Capture the cell that displays the provided text and extract its [X, Y] central coordinate. 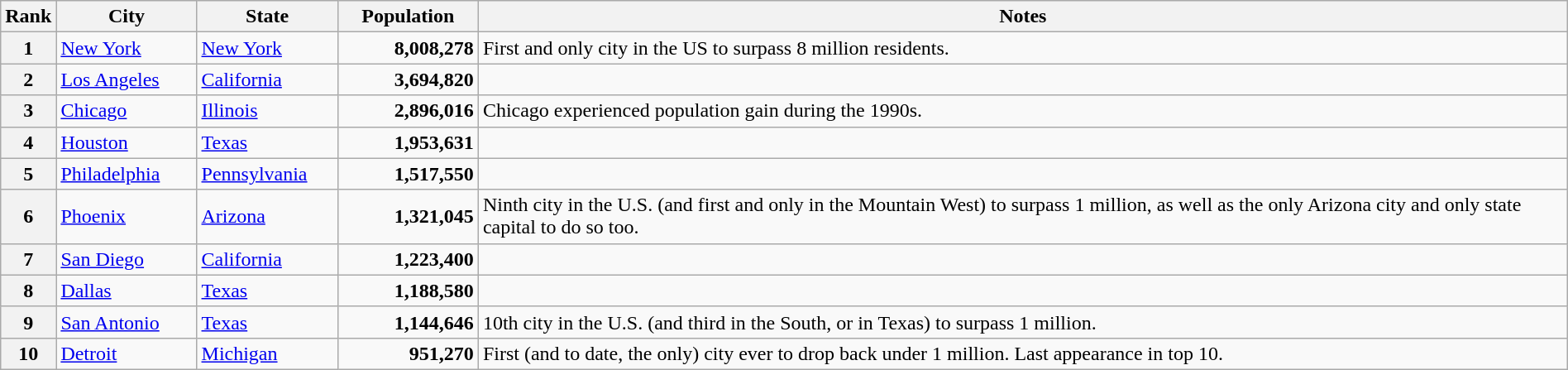
Notes [1022, 17]
1,321,045 [408, 217]
3,694,820 [408, 79]
8,008,278 [408, 48]
Dallas [127, 291]
First (and to date, the only) city ever to drop back under 1 million. Last appearance in top 10. [1022, 353]
1,188,580 [408, 291]
First and only city in the US to surpass 8 million residents. [1022, 48]
1,144,646 [408, 322]
10 [28, 353]
State [267, 17]
Michigan [267, 353]
San Antonio [127, 322]
8 [28, 291]
Phoenix [127, 217]
2,896,016 [408, 111]
10th city in the U.S. (and third in the South, or in Texas) to surpass 1 million. [1022, 322]
3 [28, 111]
Detroit [127, 353]
City [127, 17]
1 [28, 48]
1,223,400 [408, 259]
San Diego [127, 259]
Los Angeles [127, 79]
Illinois [267, 111]
Arizona [267, 217]
951,270 [408, 353]
Houston [127, 142]
Philadelphia [127, 174]
1,953,631 [408, 142]
2 [28, 79]
4 [28, 142]
1,517,550 [408, 174]
Chicago [127, 111]
5 [28, 174]
9 [28, 322]
Rank [28, 17]
Chicago experienced population gain during the 1990s. [1022, 111]
Population [408, 17]
6 [28, 217]
Pennsylvania [267, 174]
7 [28, 259]
